Return [x, y] of the center of cell containing provided text 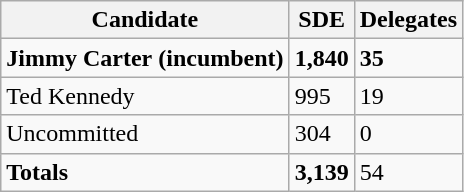
Ted Kennedy [145, 96]
Delegates [408, 20]
Candidate [145, 20]
0 [408, 134]
19 [408, 96]
1,840 [322, 58]
304 [322, 134]
Uncommitted [145, 134]
35 [408, 58]
3,139 [322, 172]
SDE [322, 20]
Jimmy Carter (incumbent) [145, 58]
995 [322, 96]
54 [408, 172]
Totals [145, 172]
